Provide the (x, y) coordinate of the cell's center where the given text is located.  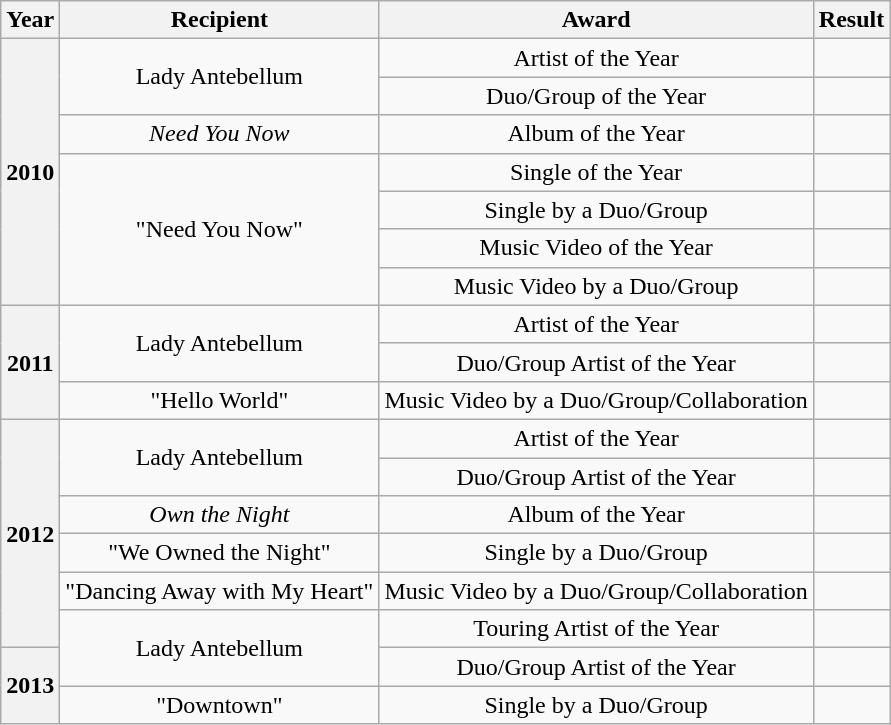
Own the Night (220, 515)
Touring Artist of the Year (596, 629)
Music Video of the Year (596, 248)
Need You Now (220, 134)
Recipient (220, 20)
Music Video by a Duo/Group (596, 286)
Single of the Year (596, 172)
"Hello World" (220, 400)
Duo/Group of the Year (596, 96)
"Dancing Away with My Heart" (220, 591)
Award (596, 20)
Year (30, 20)
2011 (30, 362)
2012 (30, 533)
2013 (30, 686)
"Downtown" (220, 705)
"We Owned the Night" (220, 553)
Result (851, 20)
2010 (30, 172)
"Need You Now" (220, 229)
